Output the (X, Y) coordinate of the center of the cell containing the given text.  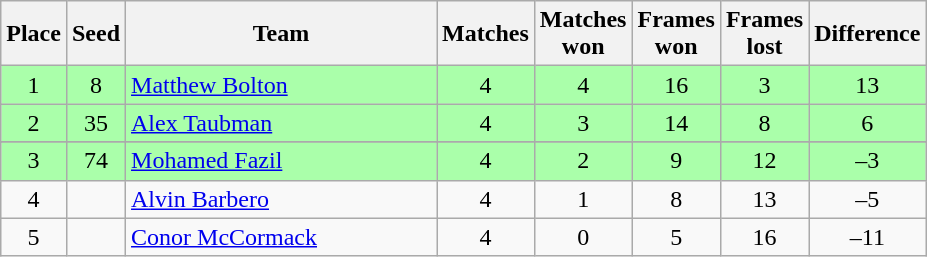
Team (282, 34)
Difference (868, 34)
Frames won (676, 34)
Matches (486, 34)
Matthew Bolton (282, 85)
–3 (868, 161)
Alex Taubman (282, 123)
Seed (96, 34)
12 (764, 161)
9 (676, 161)
6 (868, 123)
74 (96, 161)
–5 (868, 199)
Frames lost (764, 34)
Place (34, 34)
Alvin Barbero (282, 199)
Mohamed Fazil (282, 161)
Conor McCormack (282, 237)
0 (583, 237)
Matches won (583, 34)
–11 (868, 237)
35 (96, 123)
14 (676, 123)
